Return [X, Y] of the center of cell containing provided text 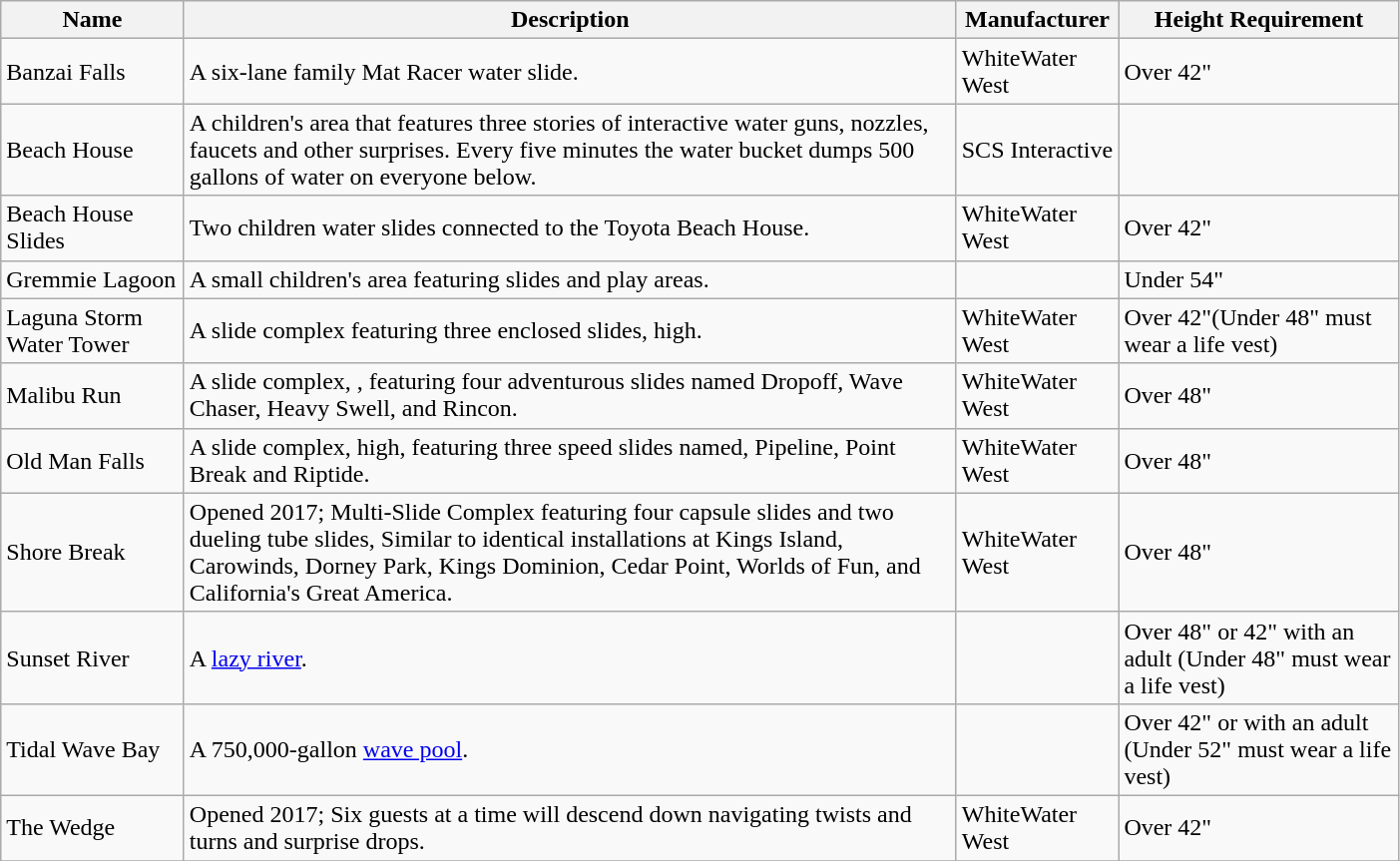
A slide complex, high, featuring three speed slides named, Pipeline, Point Break and Riptide. [570, 461]
A small children's area featuring slides and play areas. [570, 279]
Laguna Storm Water Tower [93, 331]
Over 42"(Under 48" must wear a life vest) [1259, 331]
Banzai Falls [93, 72]
Description [570, 20]
Malibu Run [93, 395]
Height Requirement [1259, 20]
Beach House [93, 150]
Tidal Wave Bay [93, 749]
Shore Break [93, 553]
A slide complex, , featuring four adventurous slides named Dropoff, Wave Chaser, Heavy Swell, and Rincon. [570, 395]
Two children water slides connected to the Toyota Beach House. [570, 227]
Old Man Falls [93, 461]
Gremmie Lagoon [93, 279]
Name [93, 20]
Sunset River [93, 657]
A six-lane family Mat Racer water slide. [570, 72]
Beach House Slides [93, 227]
Under 54" [1259, 279]
Manufacturer [1038, 20]
SCS Interactive [1038, 150]
Over 48" or 42" with an adult (Under 48" must wear a life vest) [1259, 657]
A lazy river. [570, 657]
Over 42" or with an adult (Under 52" must wear a life vest) [1259, 749]
A slide complex featuring three enclosed slides, high. [570, 331]
The Wedge [93, 828]
A 750,000-gallon wave pool. [570, 749]
Opened 2017; Six guests at a time will descend down navigating twists and turns and surprise drops. [570, 828]
